For the text-containing cell, return its midpoint in [X, Y] coordinate format. 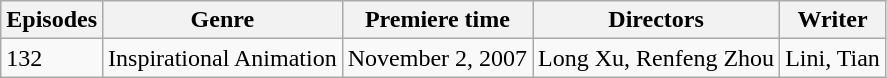
Directors [656, 20]
132 [52, 58]
Genre [223, 20]
Lini, Tian [833, 58]
Inspirational Animation [223, 58]
Long Xu, Renfeng Zhou [656, 58]
Episodes [52, 20]
Writer [833, 20]
Premiere time [437, 20]
November 2, 2007 [437, 58]
